Capture the cell that displays the provided text and extract its (x, y) central coordinate. 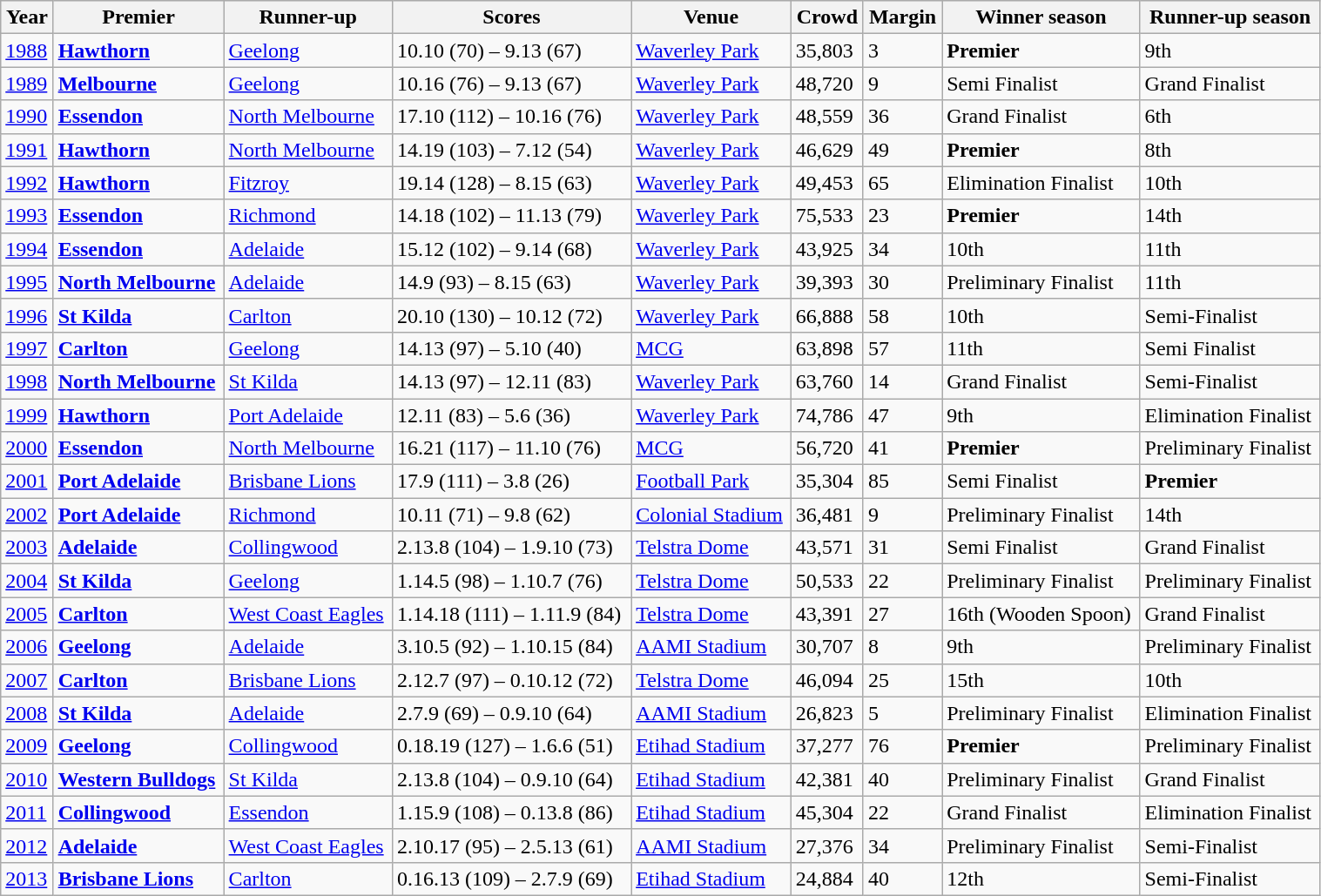
10.10 (70) – 9.13 (67) (511, 51)
74,786 (827, 415)
15.12 (102) – 9.14 (68) (511, 249)
Melbourne (138, 84)
31 (902, 548)
2000 (27, 448)
Football Park (711, 482)
2005 (27, 614)
63,760 (827, 381)
58 (902, 315)
1.14.18 (111) – 1.11.9 (84) (511, 614)
6th (1230, 117)
12.11 (83) – 5.6 (36) (511, 415)
1995 (27, 282)
75,533 (827, 216)
14 (902, 381)
Scores (511, 17)
Winner season (1041, 17)
46,094 (827, 680)
Western Bulldogs (138, 779)
10.16 (76) – 9.13 (67) (511, 84)
85 (902, 482)
2.10.17 (95) – 2.5.13 (61) (511, 845)
5 (902, 713)
15th (1041, 680)
1998 (27, 381)
2002 (27, 515)
39,393 (827, 282)
36 (902, 117)
1994 (27, 249)
49 (902, 150)
8th (1230, 150)
2.12.7 (97) – 0.10.12 (72) (511, 680)
47 (902, 415)
16th (Wooden Spoon) (1041, 614)
Runner-up season (1230, 17)
43,925 (827, 249)
42,381 (827, 779)
3 (902, 51)
1992 (27, 183)
Margin (902, 17)
43,391 (827, 614)
2001 (27, 482)
1.15.9 (108) – 0.13.8 (86) (511, 812)
48,559 (827, 117)
49,453 (827, 183)
2.13.8 (104) – 0.9.10 (64) (511, 779)
16.21 (117) – 11.10 (76) (511, 448)
14.19 (103) – 7.12 (54) (511, 150)
36,481 (827, 515)
1997 (27, 348)
Runner-up (308, 17)
10.11 (71) – 9.8 (62) (511, 515)
20.10 (130) – 10.12 (72) (511, 315)
25 (902, 680)
0.18.19 (127) – 1.6.6 (51) (511, 746)
2007 (27, 680)
19.14 (128) – 8.15 (63) (511, 183)
17.10 (112) – 10.16 (76) (511, 117)
Year (27, 17)
2011 (27, 812)
0.16.13 (109) – 2.7.9 (69) (511, 879)
2006 (27, 647)
30 (902, 282)
14.13 (97) – 12.11 (83) (511, 381)
17.9 (111) – 3.8 (26) (511, 482)
Colonial Stadium (711, 515)
35,803 (827, 51)
30,707 (827, 647)
1999 (27, 415)
2004 (27, 581)
12th (1041, 879)
14.9 (93) – 8.15 (63) (511, 282)
46,629 (827, 150)
50,533 (827, 581)
14.13 (97) – 5.10 (40) (511, 348)
65 (902, 183)
2008 (27, 713)
1988 (27, 51)
2012 (27, 845)
56,720 (827, 448)
2003 (27, 548)
2.7.9 (69) – 0.9.10 (64) (511, 713)
1993 (27, 216)
Venue (711, 17)
2010 (27, 779)
23 (902, 216)
43,571 (827, 548)
66,888 (827, 315)
2013 (27, 879)
2009 (27, 746)
Fitzroy (308, 183)
1991 (27, 150)
48,720 (827, 84)
3.10.5 (92) – 1.10.15 (84) (511, 647)
1989 (27, 84)
37,277 (827, 746)
1996 (27, 315)
41 (902, 448)
8 (902, 647)
27,376 (827, 845)
27 (902, 614)
63,898 (827, 348)
35,304 (827, 482)
76 (902, 746)
14.18 (102) – 11.13 (79) (511, 216)
26,823 (827, 713)
1990 (27, 117)
2.13.8 (104) – 1.9.10 (73) (511, 548)
Crowd (827, 17)
24,884 (827, 879)
45,304 (827, 812)
57 (902, 348)
1.14.5 (98) – 1.10.7 (76) (511, 581)
